Locate the cell with the specified text and output its (X, Y) center coordinate. 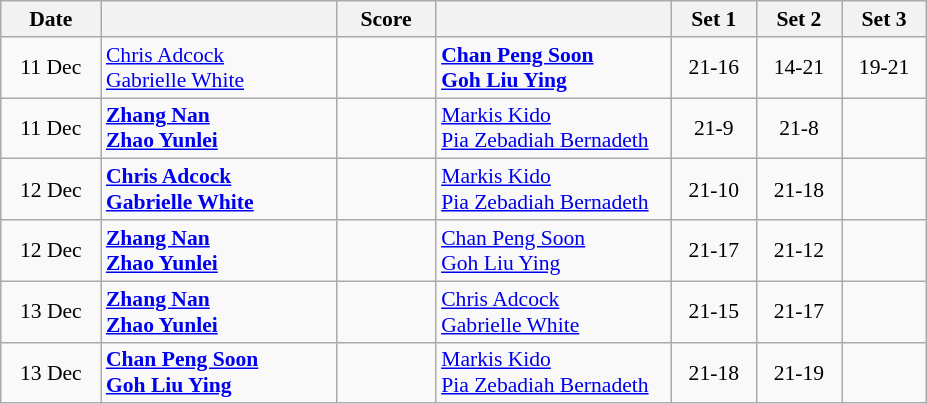
Score (386, 19)
Date (51, 19)
Set 1 (714, 19)
21-9 (714, 128)
Set 2 (798, 19)
19-21 (884, 68)
21-16 (714, 68)
21-10 (714, 190)
21-19 (798, 372)
21-8 (798, 128)
14-21 (798, 68)
Set 3 (884, 19)
21-12 (798, 250)
21-15 (714, 312)
